Pinpoint the cell where the given text exists, returning its (x, y) midpoint coordinate. 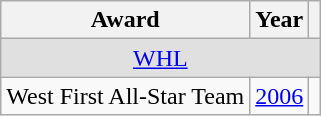
Year (280, 20)
2006 (280, 96)
WHL (160, 58)
Award (126, 20)
West First All-Star Team (126, 96)
